Find where the given text appears and provide that cell's center as [X, Y] coordinate. 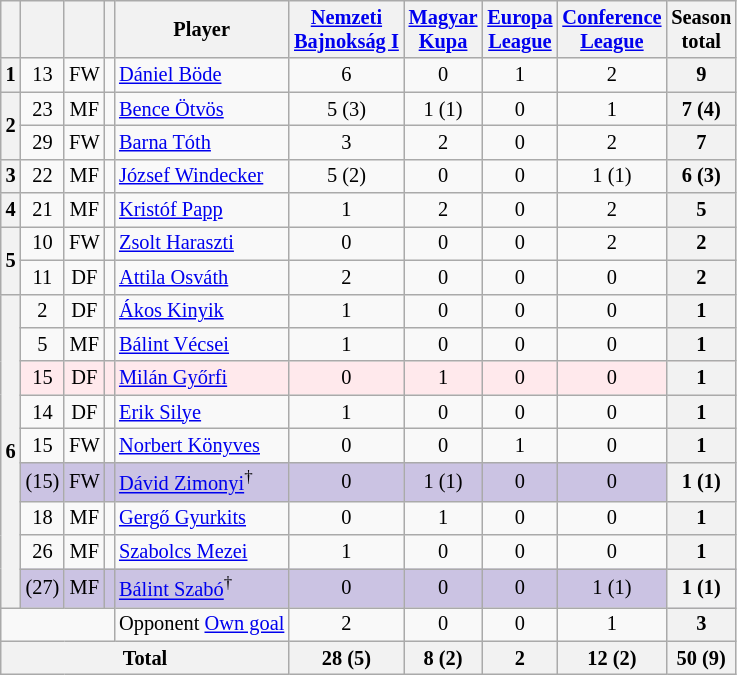
5 (3) [346, 109]
23 [43, 109]
21 [43, 210]
10 [43, 243]
Attila Osváth [202, 277]
Erik Silye [202, 412]
4 [11, 210]
12 (2) [612, 658]
28 (5) [346, 658]
9 [701, 75]
Player [202, 29]
Kristóf Papp [202, 210]
Bálint Szabó† [202, 588]
Milán Győrfi [202, 378]
Bálint Vécsei [202, 344]
14 [43, 412]
Ákos Kinyik [202, 311]
7 (4) [701, 109]
6 (3) [701, 176]
26 [43, 551]
Barna Tóth [202, 142]
Total [145, 658]
Dávid Zimonyi† [202, 482]
7 [701, 142]
Opponent Own goal [202, 624]
22 [43, 176]
Dániel Böde [202, 75]
Szabolcs Mezei [202, 551]
NemzetiBajnokság I [346, 29]
(27) [43, 588]
Bence Ötvös [202, 109]
József Windecker [202, 176]
EuropaLeague [520, 29]
50 (9) [701, 658]
MagyarKupa [444, 29]
5 (2) [346, 176]
Zsolt Haraszti [202, 243]
ConferenceLeague [612, 29]
Gergő Gyurkits [202, 518]
18 [43, 518]
29 [43, 142]
Seasontotal [701, 29]
(15) [43, 482]
13 [43, 75]
11 [43, 277]
8 (2) [444, 658]
Norbert Könyves [202, 445]
